Return the (X, Y) coordinate for the center point of the cell that contains the specified text.  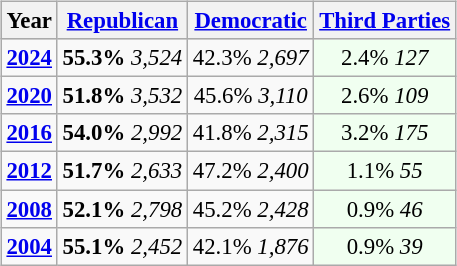
45.6% 3,110 (250, 96)
55.1% 2,452 (122, 246)
47.2% 2,400 (250, 171)
Republican (122, 21)
2.6% 109 (385, 96)
0.9% 46 (385, 209)
54.0% 2,992 (122, 133)
2008 (29, 209)
Year (29, 21)
0.9% 39 (385, 246)
51.8% 3,532 (122, 96)
1.1% 55 (385, 171)
51.7% 2,633 (122, 171)
52.1% 2,798 (122, 209)
2012 (29, 171)
2020 (29, 96)
41.8% 2,315 (250, 133)
2024 (29, 58)
Third Parties (385, 21)
42.1% 1,876 (250, 246)
Democratic (250, 21)
42.3% 2,697 (250, 58)
55.3% 3,524 (122, 58)
3.2% 175 (385, 133)
2.4% 127 (385, 58)
2016 (29, 133)
45.2% 2,428 (250, 209)
2004 (29, 246)
